Detect which cell encompasses the target text, then output its [X, Y] center coordinate. 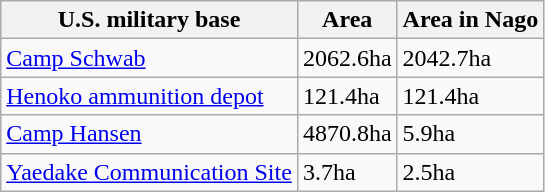
Area in Nago [470, 20]
2062.6ha [347, 58]
Henoko ammunition depot [150, 96]
Area [347, 20]
4870.8ha [347, 134]
Yaedake Communication Site [150, 172]
2.5ha [470, 172]
2042.7ha [470, 58]
Camp Hansen [150, 134]
3.7ha [347, 172]
U.S. military base [150, 20]
Camp Schwab [150, 58]
5.9ha [470, 134]
